Pinpoint the cell where the given text exists, returning its [x, y] midpoint coordinate. 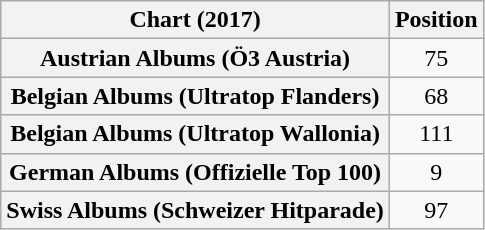
German Albums (Offizielle Top 100) [196, 172]
75 [436, 58]
Belgian Albums (Ultratop Wallonia) [196, 134]
Swiss Albums (Schweizer Hitparade) [196, 210]
Austrian Albums (Ö3 Austria) [196, 58]
68 [436, 96]
111 [436, 134]
9 [436, 172]
Chart (2017) [196, 20]
97 [436, 210]
Belgian Albums (Ultratop Flanders) [196, 96]
Position [436, 20]
